Scan for the cell matching the given text and deliver its [x, y] coordinate at center. 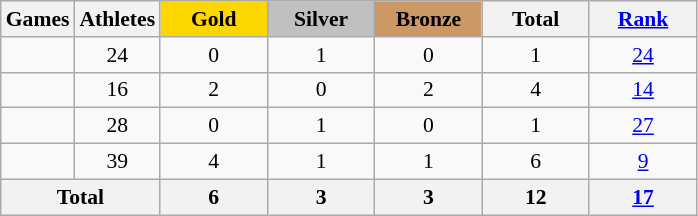
Athletes [117, 19]
Gold [214, 19]
Silver [320, 19]
16 [117, 90]
17 [642, 197]
Games [38, 19]
12 [536, 197]
Rank [642, 19]
14 [642, 90]
Bronze [428, 19]
9 [642, 162]
27 [642, 126]
39 [117, 162]
28 [117, 126]
